Locate the cell with the specified text and output its (X, Y) center coordinate. 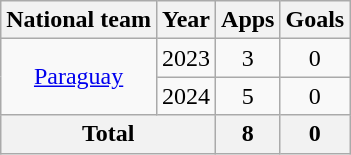
2023 (186, 58)
Paraguay (79, 77)
Year (186, 20)
Goals (315, 20)
2024 (186, 96)
5 (248, 96)
Apps (248, 20)
Total (108, 134)
8 (248, 134)
3 (248, 58)
National team (79, 20)
